Detect which cell encompasses the target text, then output its [x, y] center coordinate. 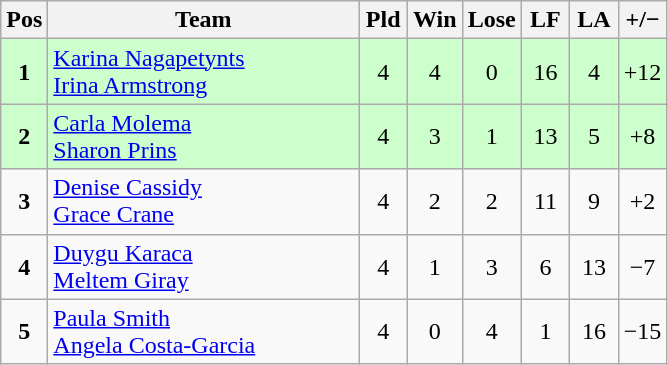
11 [546, 202]
Team [204, 20]
+8 [642, 136]
Pos [24, 20]
+2 [642, 202]
Denise Cassidy Grace Crane [204, 202]
+12 [642, 72]
Karina Nagapetynts Irina Armstrong [204, 72]
Duygu Karaca Meltem Giray [204, 266]
Win [434, 20]
+/− [642, 20]
Paula Smith Angela Costa-Garcia [204, 332]
Lose [492, 20]
−15 [642, 332]
9 [594, 202]
−7 [642, 266]
LF [546, 20]
6 [546, 266]
LA [594, 20]
Pld [384, 20]
Carla Molema Sharon Prins [204, 136]
